Identify which cell holds the provided text, then report its [x, y] central coordinate. 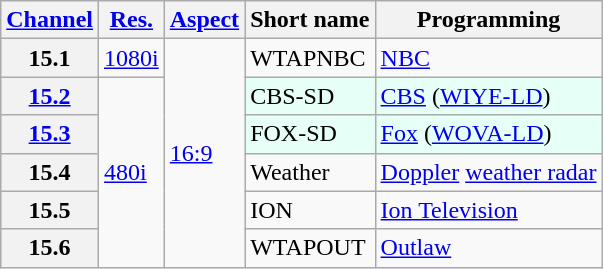
Res. [132, 20]
Doppler weather radar [488, 172]
Channel [50, 20]
Aspect [204, 20]
WTAPOUT [310, 248]
Programming [488, 20]
ION [310, 210]
480i [132, 172]
NBC [488, 58]
Outlaw [488, 248]
FOX-SD [310, 134]
15.5 [50, 210]
CBS (WIYE-LD) [488, 96]
Short name [310, 20]
16:9 [204, 153]
1080i [132, 58]
15.6 [50, 248]
15.2 [50, 96]
CBS-SD [310, 96]
Ion Television [488, 210]
15.4 [50, 172]
Weather [310, 172]
Fox (WOVA-LD) [488, 134]
15.3 [50, 134]
WTAPNBC [310, 58]
15.1 [50, 58]
